Provide the [X, Y] coordinate of the cell's center where the given text is located.  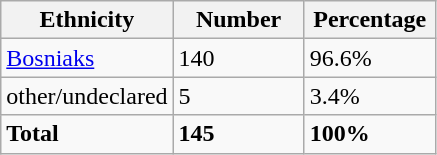
140 [238, 58]
5 [238, 96]
Total [87, 134]
Number [238, 20]
Ethnicity [87, 20]
other/undeclared [87, 96]
145 [238, 134]
Bosniaks [87, 58]
3.4% [370, 96]
Percentage [370, 20]
96.6% [370, 58]
100% [370, 134]
